Detect which cell encompasses the target text, then output its (x, y) center coordinate. 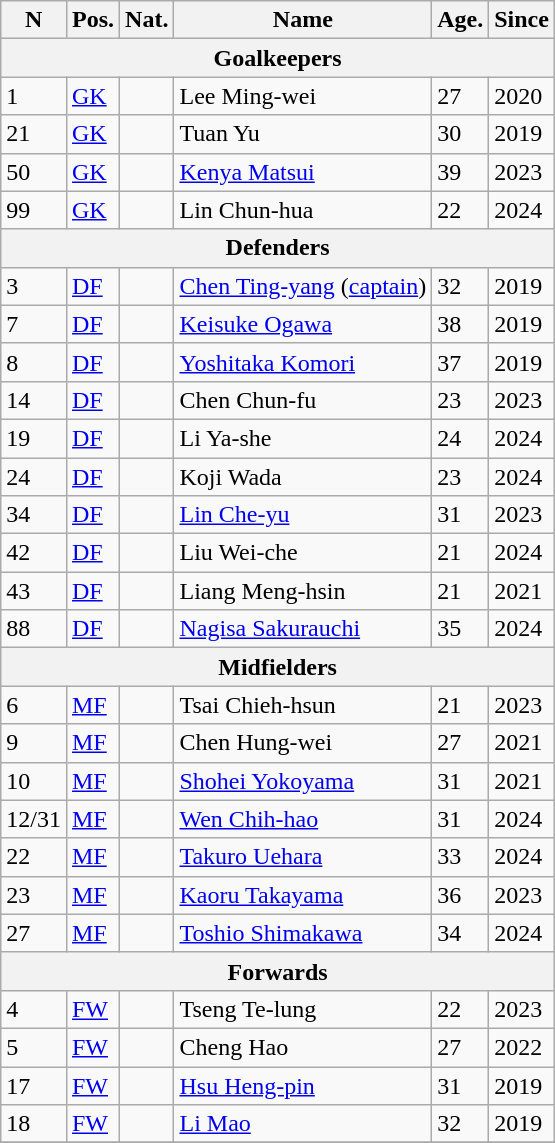
38 (460, 324)
88 (34, 629)
Tsai Chieh-hsun (303, 705)
10 (34, 781)
18 (34, 1124)
37 (460, 362)
12/31 (34, 819)
17 (34, 1085)
Kaoru Takayama (303, 895)
99 (34, 210)
Tuan Yu (303, 134)
Liu Wei-che (303, 553)
Defenders (278, 248)
30 (460, 134)
Kenya Matsui (303, 172)
5 (34, 1047)
3 (34, 286)
Lee Ming-wei (303, 96)
Since (522, 20)
Tseng Te-lung (303, 1009)
8 (34, 362)
Pos. (92, 20)
Midfielders (278, 667)
42 (34, 553)
Shohei Yokoyama (303, 781)
1 (34, 96)
Lin Che-yu (303, 515)
43 (34, 591)
Hsu Heng-pin (303, 1085)
Nat. (147, 20)
Nagisa Sakurauchi (303, 629)
Li Ya-she (303, 438)
Lin Chun-hua (303, 210)
7 (34, 324)
Takuro Uehara (303, 857)
39 (460, 172)
2020 (522, 96)
Chen Chun-fu (303, 400)
33 (460, 857)
Li Mao (303, 1124)
35 (460, 629)
19 (34, 438)
Keisuke Ogawa (303, 324)
Name (303, 20)
14 (34, 400)
N (34, 20)
9 (34, 743)
Toshio Shimakawa (303, 933)
Chen Ting-yang (captain) (303, 286)
Forwards (278, 971)
Age. (460, 20)
2022 (522, 1047)
Cheng Hao (303, 1047)
Chen Hung-wei (303, 743)
36 (460, 895)
Goalkeepers (278, 58)
Yoshitaka Komori (303, 362)
6 (34, 705)
Liang Meng-hsin (303, 591)
50 (34, 172)
4 (34, 1009)
Koji Wada (303, 477)
Wen Chih-hao (303, 819)
